Extract the [x, y] coordinate from the center of the cell holding the provided text.  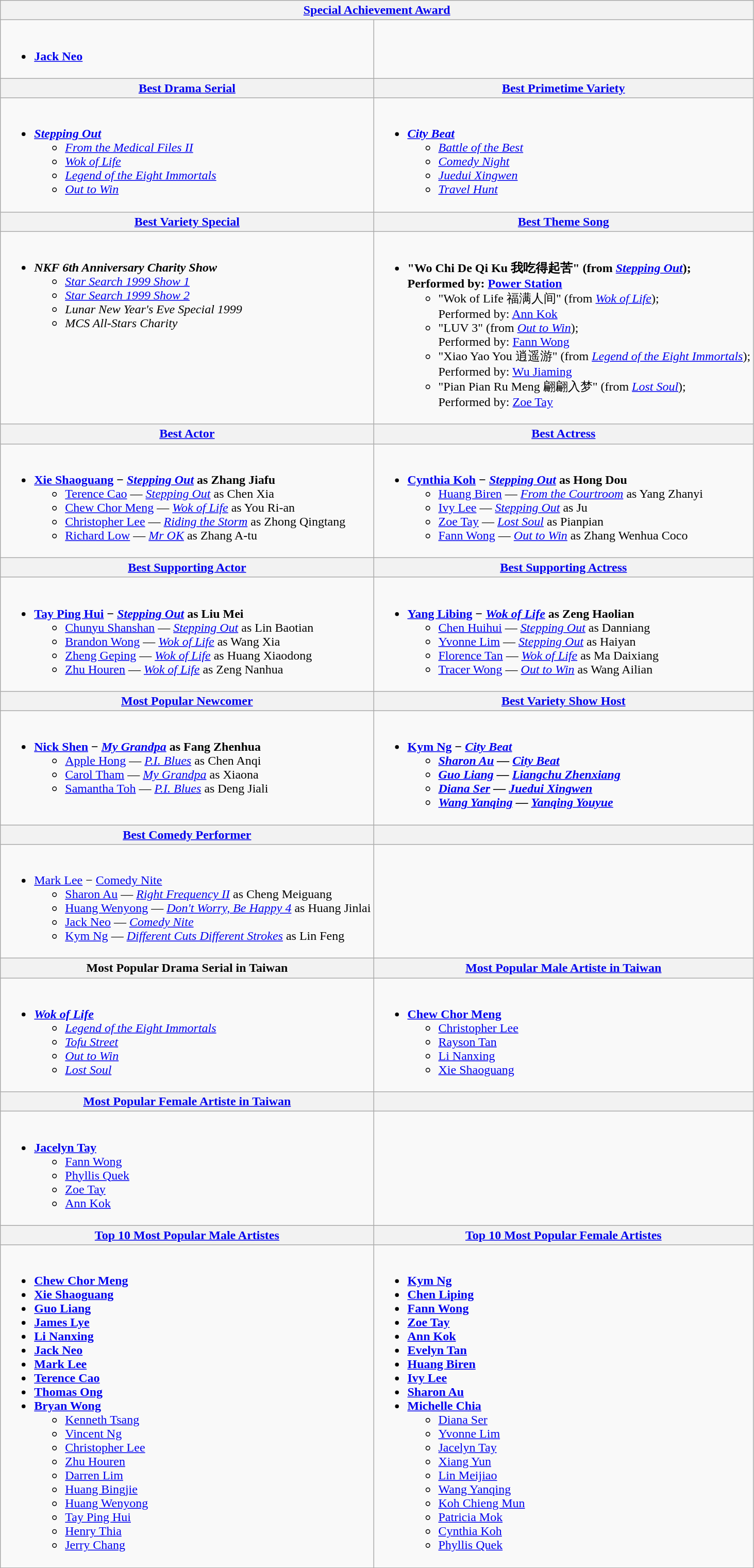
Top 10 Most Popular Male Artistes [187, 1235]
Best Supporting Actress [564, 567]
Best Supporting Actor [187, 567]
Jack Neo [187, 49]
Best Variety Show Host [564, 701]
Most Popular Female Artiste in Taiwan [187, 1102]
Nick Shen − My Grandpa as Fang ZhenhuaApple Hong — P.I. Blues as Chen AnqiCarol Tham — My Grandpa as XiaonaSamantha Toh — P.I. Blues as Deng Jiali [187, 768]
City BeatBattle of the BestComedy NightJuedui XingwenTravel Hunt [564, 155]
Top 10 Most Popular Female Artistes [564, 1235]
Kym Ng − City BeatSharon Au — City BeatGuo Liang — Liangchu ZhenxiangDiana Ser — Juedui XingwenWang Yanqing — Yanqing Youyue [564, 768]
Stepping OutFrom the Medical Files IIWok of LifeLegend of the Eight ImmortalsOut to Win [187, 155]
Best Theme Song [564, 222]
NKF 6th Anniversary Charity ShowStar Search 1999 Show 1Star Search 1999 Show 2Lunar New Year's Eve Special 1999MCS All-Stars Charity [187, 328]
Most Popular Male Artiste in Taiwan [564, 968]
Special Achievement Award [377, 10]
Best Actress [564, 434]
Best Comedy Performer [187, 834]
Best Actor [187, 434]
Best Primetime Variety [564, 88]
Chew Chor MengChristopher LeeRayson TanLi NanxingXie Shaoguang [564, 1035]
Best Variety Special [187, 222]
Jacelyn TayFann WongPhyllis QuekZoe TayAnn Kok [187, 1169]
Most Popular Newcomer [187, 701]
Wok of LifeLegend of the Eight ImmortalsTofu StreetOut to WinLost Soul [187, 1035]
Best Drama Serial [187, 88]
Most Popular Drama Serial in Taiwan [187, 968]
